Find where the given text appears and provide that cell's center as (x, y) coordinate. 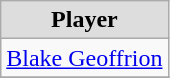
Player (84, 20)
Blake Geoffrion (84, 58)
